Return (X, Y) of the center of cell containing provided text 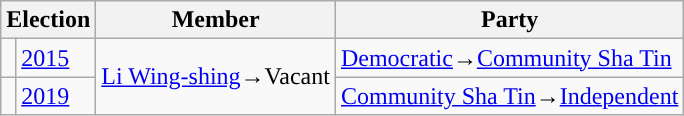
2015 (56, 58)
Democratic→Community Sha Tin (509, 58)
Community Sha Tin→Independent (509, 96)
2019 (56, 96)
Election (48, 20)
Member (216, 20)
Party (509, 20)
Li Wing-shing→Vacant (216, 77)
